Extract the [x, y] coordinate from the center of the cell holding the provided text.  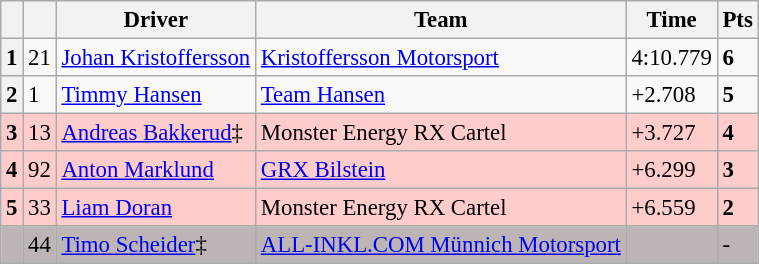
Team Hansen [440, 95]
Johan Kristoffersson [156, 58]
Andreas Bakkerud‡ [156, 133]
44 [40, 245]
Driver [156, 20]
Time [672, 20]
GRX Bilstein [440, 170]
+2.708 [672, 95]
Anton Marklund [156, 170]
Timmy Hansen [156, 95]
+6.559 [672, 208]
33 [40, 208]
Team [440, 20]
6 [738, 58]
ALL-INKL.COM Münnich Motorsport [440, 245]
Liam Doran [156, 208]
Pts [738, 20]
Kristoffersson Motorsport [440, 58]
Timo Scheider‡ [156, 245]
4:10.779 [672, 58]
- [738, 245]
+3.727 [672, 133]
+6.299 [672, 170]
13 [40, 133]
92 [40, 170]
21 [40, 58]
